For the text-containing cell, return its midpoint in (x, y) coordinate format. 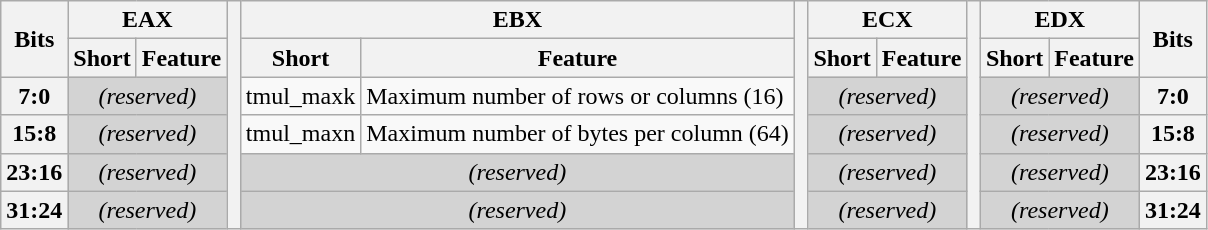
tmul_maxk (300, 96)
Maximum number of rows or columns (16) (578, 96)
tmul_maxn (300, 134)
EBX (517, 20)
Maximum number of bytes per column (64) (578, 134)
EAX (148, 20)
EDX (1060, 20)
ECX (888, 20)
